Output the (x, y) coordinate of the center of the cell containing the given text.  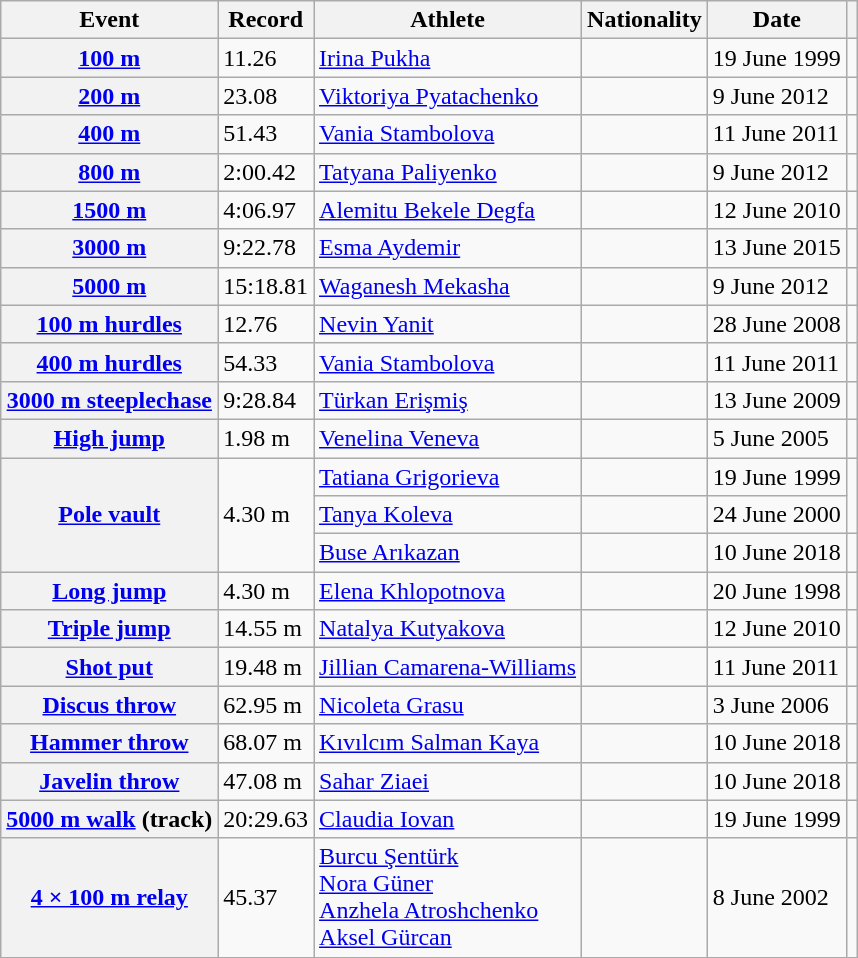
1500 m (110, 210)
Kıvılcım Salman Kaya (448, 743)
8 June 2002 (776, 898)
45.37 (266, 898)
68.07 m (266, 743)
5000 m (110, 286)
Record (266, 20)
Burcu ŞentürkNora GünerAnzhela AtroshchenkoAksel Gürcan (448, 898)
62.95 m (266, 705)
Triple jump (110, 629)
Tanya Koleva (448, 515)
200 m (110, 96)
24 June 2000 (776, 515)
Date (776, 20)
1.98 m (266, 438)
5 June 2005 (776, 438)
20 June 1998 (776, 591)
47.08 m (266, 781)
800 m (110, 172)
4:06.97 (266, 210)
54.33 (266, 362)
13 June 2009 (776, 400)
Pole vault (110, 515)
400 m (110, 134)
Esma Aydemir (448, 248)
Claudia Iovan (448, 819)
12.76 (266, 324)
Nevin Yanit (448, 324)
28 June 2008 (776, 324)
19.48 m (266, 667)
Nicoleta Grasu (448, 705)
Athlete (448, 20)
2:00.42 (266, 172)
3000 m steeplechase (110, 400)
3 June 2006 (776, 705)
Discus throw (110, 705)
20:29.63 (266, 819)
Nationality (645, 20)
Irina Pukha (448, 58)
4 × 100 m relay (110, 898)
100 m hurdles (110, 324)
5000 m walk (track) (110, 819)
Waganesh Mekasha (448, 286)
Tatiana Grigorieva (448, 477)
Buse Arıkazan (448, 553)
Venelina Veneva (448, 438)
Elena Khlopotnova (448, 591)
9:22.78 (266, 248)
9:28.84 (266, 400)
Javelin throw (110, 781)
Natalya Kutyakova (448, 629)
400 m hurdles (110, 362)
100 m (110, 58)
Viktoriya Pyatachenko (448, 96)
Event (110, 20)
Hammer throw (110, 743)
51.43 (266, 134)
13 June 2015 (776, 248)
Alemitu Bekele Degfa (448, 210)
23.08 (266, 96)
Long jump (110, 591)
High jump (110, 438)
Shot put (110, 667)
11.26 (266, 58)
3000 m (110, 248)
Tatyana Paliyenko (448, 172)
15:18.81 (266, 286)
Jillian Camarena-Williams (448, 667)
Sahar Ziaei (448, 781)
14.55 m (266, 629)
Türkan Erişmiş (448, 400)
